From the cell containing the given text, extract its center point as (X, Y) coordinate. 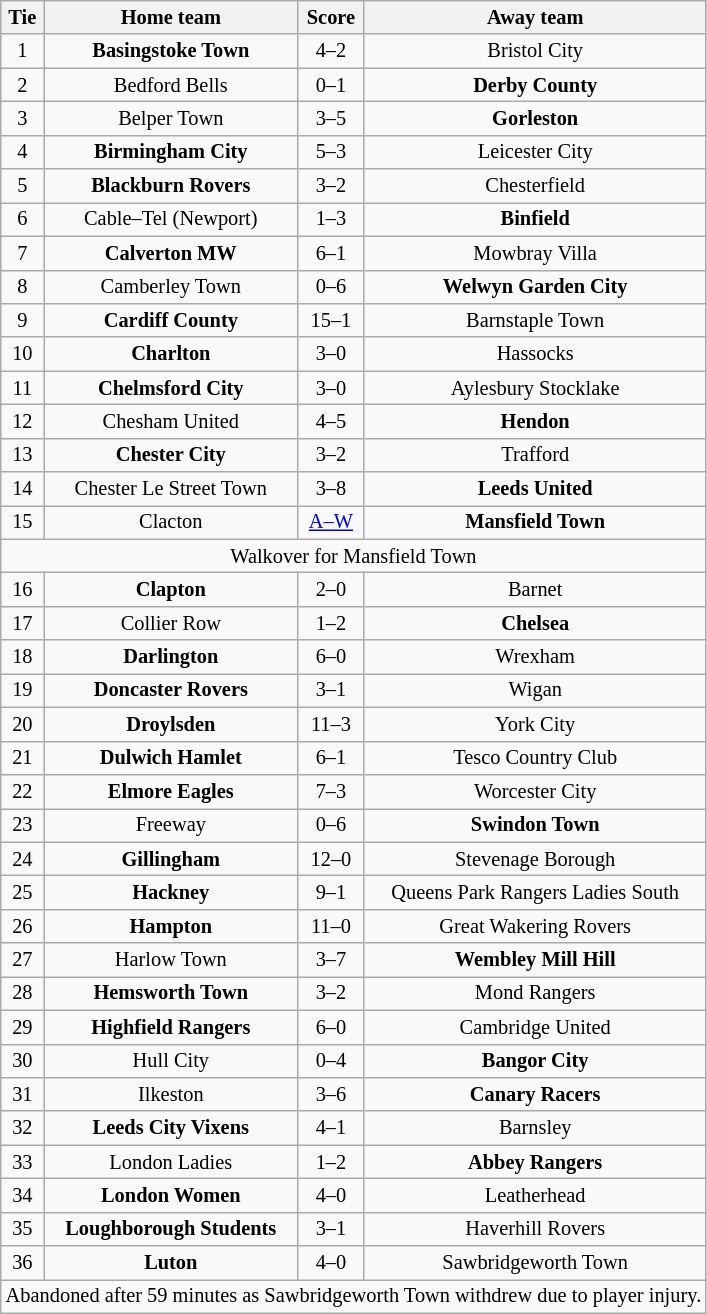
8 (22, 287)
Collier Row (171, 623)
Gillingham (171, 859)
10 (22, 354)
7–3 (332, 791)
27 (22, 960)
Freeway (171, 825)
34 (22, 1195)
Hampton (171, 926)
Barnstaple Town (535, 320)
Leeds City Vixens (171, 1128)
Wrexham (535, 657)
Wigan (535, 690)
Home team (171, 17)
13 (22, 455)
Hassocks (535, 354)
Dulwich Hamlet (171, 758)
York City (535, 724)
Abandoned after 59 minutes as Sawbridgeworth Town withdrew due to player injury. (354, 1296)
Abbey Rangers (535, 1162)
Leicester City (535, 152)
Loughborough Students (171, 1229)
11–3 (332, 724)
Walkover for Mansfield Town (354, 556)
17 (22, 623)
Tesco Country Club (535, 758)
Camberley Town (171, 287)
Leatherhead (535, 1195)
Ilkeston (171, 1094)
Highfield Rangers (171, 1027)
7 (22, 253)
3–7 (332, 960)
Barnsley (535, 1128)
Charlton (171, 354)
Chesterfield (535, 186)
15 (22, 522)
20 (22, 724)
Mond Rangers (535, 993)
Tie (22, 17)
3 (22, 118)
19 (22, 690)
Elmore Eagles (171, 791)
0–1 (332, 85)
5–3 (332, 152)
26 (22, 926)
Aylesbury Stocklake (535, 388)
Hull City (171, 1061)
Chelmsford City (171, 388)
Canary Racers (535, 1094)
Worcester City (535, 791)
16 (22, 589)
36 (22, 1263)
Queens Park Rangers Ladies South (535, 892)
3–5 (332, 118)
Bedford Bells (171, 85)
14 (22, 489)
Haverhill Rovers (535, 1229)
1–3 (332, 219)
28 (22, 993)
4–2 (332, 51)
9–1 (332, 892)
24 (22, 859)
31 (22, 1094)
Great Wakering Rovers (535, 926)
23 (22, 825)
35 (22, 1229)
Bristol City (535, 51)
Trafford (535, 455)
30 (22, 1061)
London Women (171, 1195)
Droylsden (171, 724)
Barnet (535, 589)
22 (22, 791)
Sawbridgeworth Town (535, 1263)
3–6 (332, 1094)
15–1 (332, 320)
Darlington (171, 657)
London Ladies (171, 1162)
4–5 (332, 421)
Gorleston (535, 118)
Clacton (171, 522)
Basingstoke Town (171, 51)
Luton (171, 1263)
29 (22, 1027)
Derby County (535, 85)
Hemsworth Town (171, 993)
Cable–Tel (Newport) (171, 219)
4 (22, 152)
Hackney (171, 892)
Swindon Town (535, 825)
0–4 (332, 1061)
2–0 (332, 589)
Wembley Mill Hill (535, 960)
11 (22, 388)
A–W (332, 522)
4–1 (332, 1128)
12 (22, 421)
Cardiff County (171, 320)
Mowbray Villa (535, 253)
12–0 (332, 859)
Chester Le Street Town (171, 489)
5 (22, 186)
Chesham United (171, 421)
Score (332, 17)
Mansfield Town (535, 522)
Binfield (535, 219)
Stevenage Borough (535, 859)
1 (22, 51)
32 (22, 1128)
33 (22, 1162)
Bangor City (535, 1061)
21 (22, 758)
Chester City (171, 455)
Doncaster Rovers (171, 690)
11–0 (332, 926)
Chelsea (535, 623)
Belper Town (171, 118)
Hendon (535, 421)
Harlow Town (171, 960)
2 (22, 85)
Cambridge United (535, 1027)
Calverton MW (171, 253)
9 (22, 320)
Clapton (171, 589)
6 (22, 219)
18 (22, 657)
3–8 (332, 489)
Leeds United (535, 489)
Blackburn Rovers (171, 186)
25 (22, 892)
Welwyn Garden City (535, 287)
Birmingham City (171, 152)
Away team (535, 17)
